For the text-containing cell, return its midpoint in (x, y) coordinate format. 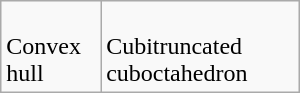
Convex hull (51, 47)
Cubitruncated cuboctahedron (200, 47)
